For the text-containing cell, return its midpoint in (X, Y) coordinate format. 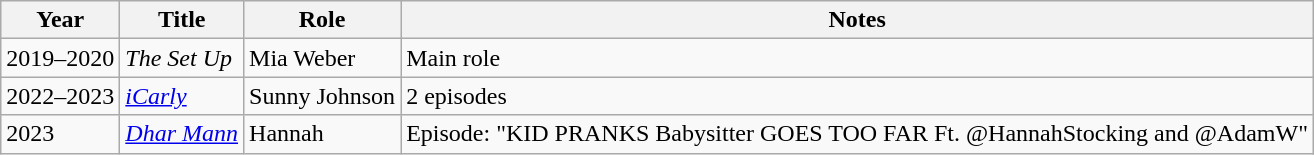
2023 (60, 134)
iCarly (182, 96)
Title (182, 20)
Main role (858, 58)
Hannah (322, 134)
Notes (858, 20)
Sunny Johnson (322, 96)
The Set Up (182, 58)
2019–2020 (60, 58)
Mia Weber (322, 58)
2 episodes (858, 96)
Dhar Mann (182, 134)
2022–2023 (60, 96)
Year (60, 20)
Episode: "KID PRANKS Babysitter GOES TOO FAR Ft. @HannahStocking and @AdamW" (858, 134)
Role (322, 20)
